Locate the cell with the specified text and output its (x, y) center coordinate. 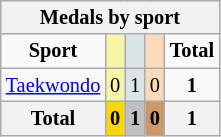
Medals by sport (110, 17)
Sport (54, 51)
Taekwondo (54, 85)
